From the cell containing the given text, extract its center point as [x, y] coordinate. 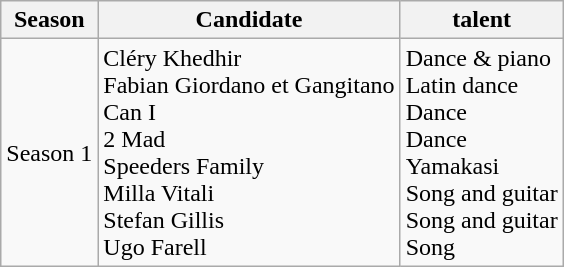
Season [50, 20]
Cléry KhedhirFabian Giordano et GangitanoCan I2 MadSpeeders FamilyMilla VitaliStefan GillisUgo Farell [249, 152]
Candidate [249, 20]
Season 1 [50, 152]
talent [482, 20]
Dance & pianoLatin danceDanceDanceYamakasiSong and guitarSong and guitarSong [482, 152]
